Detect which cell encompasses the target text, then output its [X, Y] center coordinate. 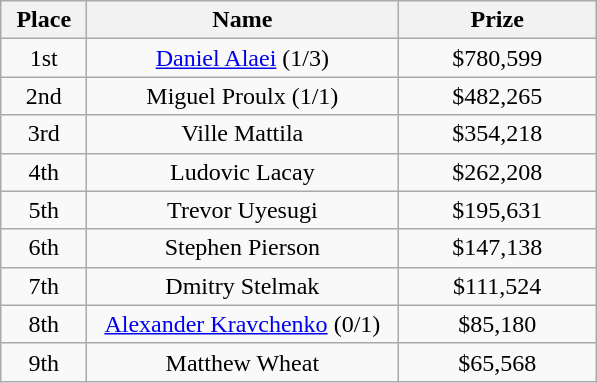
Trevor Uyesugi [242, 210]
8th [44, 324]
Ludovic Lacay [242, 172]
Place [44, 20]
2nd [44, 96]
$65,568 [498, 362]
7th [44, 286]
Ville Mattila [242, 134]
9th [44, 362]
Prize [498, 20]
Miguel Proulx (1/1) [242, 96]
$482,265 [498, 96]
$262,208 [498, 172]
Alexander Kravchenko (0/1) [242, 324]
$147,138 [498, 248]
3rd [44, 134]
Name [242, 20]
6th [44, 248]
$195,631 [498, 210]
5th [44, 210]
Daniel Alaei (1/3) [242, 58]
4th [44, 172]
$85,180 [498, 324]
1st [44, 58]
$354,218 [498, 134]
Dmitry Stelmak [242, 286]
$111,524 [498, 286]
$780,599 [498, 58]
Stephen Pierson [242, 248]
Matthew Wheat [242, 362]
